Provide the (x, y) coordinate of the cell's center where the given text is located.  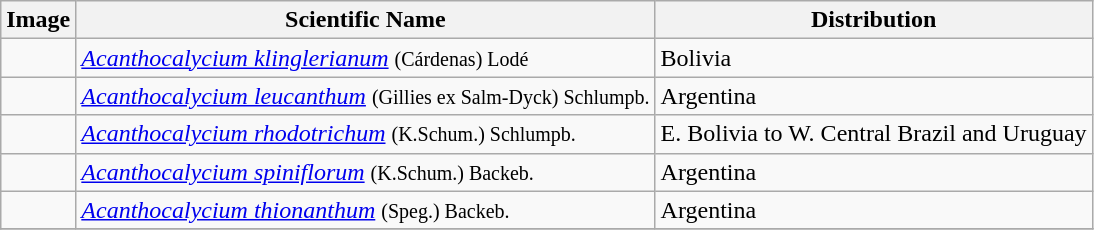
Acanthocalycium klinglerianum (Cárdenas) Lodé (366, 58)
Acanthocalycium thionanthum (Speg.) Backeb. (366, 210)
Scientific Name (366, 20)
Acanthocalycium rhodotrichum (K.Schum.) Schlumpb. (366, 134)
Bolivia (874, 58)
E. Bolivia to W. Central Brazil and Uruguay (874, 134)
Acanthocalycium spiniflorum (K.Schum.) Backeb. (366, 172)
Acanthocalycium leucanthum (Gillies ex Salm-Dyck) Schlumpb. (366, 96)
Image (38, 20)
Distribution (874, 20)
